Search for the cell housing the specified text and yield its (X, Y) center coordinate. 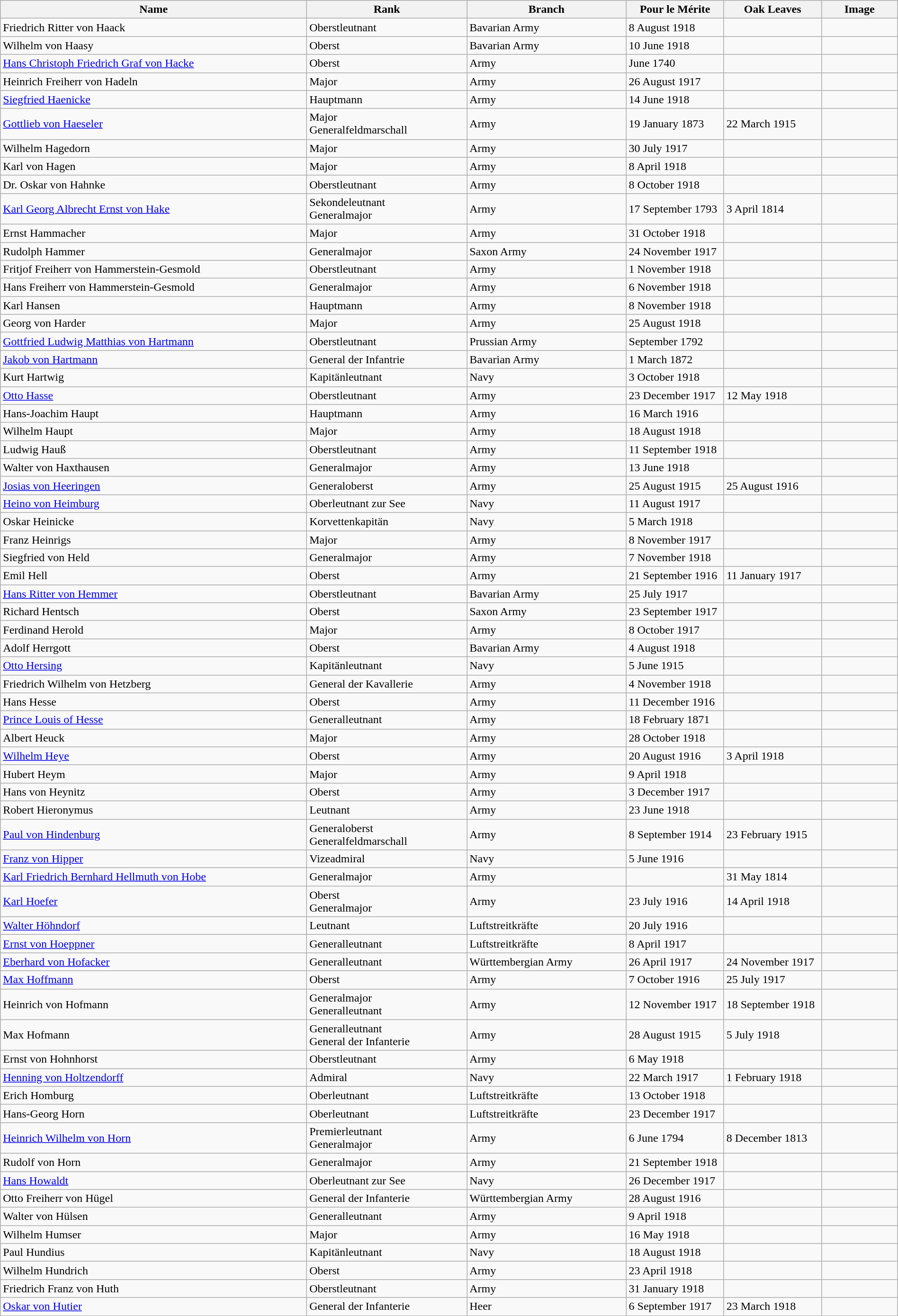
Franz Heinrigs (153, 539)
14 June 1918 (675, 99)
Karl von Hagen (153, 166)
25 August 1915 (675, 485)
Paul von Hindenburg (153, 834)
Heer (547, 1307)
Oak Leaves (772, 9)
General der Kavallerie (387, 684)
22 March 1917 (675, 1077)
18 February 1871 (675, 720)
5 July 1918 (772, 1035)
Friedrich Wilhelm von Hetzberg (153, 684)
4 August 1918 (675, 648)
Dr. Oskar von Hahnke (153, 184)
Ernst von Hohnhorst (153, 1059)
Otto Hersing (153, 666)
Rank (387, 9)
June 1740 (675, 63)
8 November 1917 (675, 539)
5 June 1916 (675, 859)
Albert Heuck (153, 738)
7 October 1916 (675, 980)
Emil Hell (153, 576)
Otto Hasse (153, 395)
Franz von Hipper (153, 859)
Karl Friedrich Bernhard Hellmuth von Hobe (153, 877)
8 November 1918 (675, 305)
19 January 1873 (675, 124)
6 June 1794 (675, 1137)
20 August 1916 (675, 756)
GeneraloberstGeneralfeldmarschall (387, 834)
Rudolph Hammer (153, 251)
5 June 1915 (675, 666)
10 June 1918 (675, 45)
23 April 1918 (675, 1271)
Wilhelm Hundrich (153, 1271)
Pour le Mérite (675, 9)
Friedrich Ritter von Haack (153, 27)
8 August 1918 (675, 27)
14 April 1918 (772, 902)
16 May 1918 (675, 1235)
26 April 1917 (675, 962)
Hans Howaldt (153, 1181)
Erich Homburg (153, 1095)
Hans-Georg Horn (153, 1113)
Ludwig Hauß (153, 449)
Gottfried Ludwig Matthias von Hartmann (153, 341)
Karl Georg Albrecht Ernst von Hake (153, 208)
PremierleutnantGeneralmajor (387, 1137)
Paul Hundius (153, 1253)
Walter von Hülsen (153, 1217)
5 March 1918 (675, 521)
7 November 1918 (675, 558)
Heinrich von Hofmann (153, 1004)
18 September 1918 (772, 1004)
Fritjof Freiherr von Hammerstein-Gesmold (153, 269)
20 July 1916 (675, 926)
11 January 1917 (772, 576)
6 November 1918 (675, 287)
23 July 1916 (675, 902)
Ferdinand Herold (153, 630)
23 March 1918 (772, 1307)
30 July 1917 (675, 148)
Prussian Army (547, 341)
16 March 1916 (675, 413)
Walter von Haxthausen (153, 467)
OberstGeneralmajor (387, 902)
SekondeleutnantGeneralmajor (387, 208)
Karl Hoefer (153, 902)
11 August 1917 (675, 503)
Wilhelm Haupt (153, 431)
GeneralleutnantGeneral der Infanterie (387, 1035)
1 March 1872 (675, 359)
Georg von Harder (153, 323)
Heino von Heimburg (153, 503)
Hans Hesse (153, 702)
Wilhelm Heye (153, 756)
11 December 1916 (675, 702)
September 1792 (675, 341)
Wilhelm Humser (153, 1235)
31 May 1814 (772, 877)
Walter Höhndorf (153, 926)
Jakob von Hartmann (153, 359)
Hans Christoph Friedrich Graf von Hacke (153, 63)
31 January 1918 (675, 1289)
Otto Freiherr von Hügel (153, 1199)
3 April 1814 (772, 208)
23 February 1915 (772, 834)
8 April 1918 (675, 166)
Admiral (387, 1077)
4 November 1918 (675, 684)
Max Hofmann (153, 1035)
Name (153, 9)
1 November 1918 (675, 269)
Generaloberst (387, 485)
6 May 1918 (675, 1059)
Ernst von Hoeppner (153, 944)
17 September 1793 (675, 208)
25 August 1916 (772, 485)
Oskar Heinicke (153, 521)
Heinrich Wilhelm von Horn (153, 1137)
Korvettenkapitän (387, 521)
Rudolf von Horn (153, 1162)
25 August 1918 (675, 323)
Heinrich Freiherr von Hadeln (153, 81)
Gottlieb von Haeseler (153, 124)
1 February 1918 (772, 1077)
MajorGeneralfeldmarschall (387, 124)
Henning von Holtzendorff (153, 1077)
Prince Louis of Hesse (153, 720)
Siegfried von Held (153, 558)
Hans von Heynitz (153, 792)
Siegfried Haenicke (153, 99)
8 October 1917 (675, 630)
26 December 1917 (675, 1181)
Robert Hieronymus (153, 810)
31 October 1918 (675, 233)
Vizeadmiral (387, 859)
Hans Ritter von Hemmer (153, 594)
3 December 1917 (675, 792)
General der Infantrie (387, 359)
26 August 1917 (675, 81)
23 June 1918 (675, 810)
Max Hoffmann (153, 980)
Hubert Heym (153, 774)
11 September 1918 (675, 449)
Friedrich Franz von Huth (153, 1289)
Hans-Joachim Haupt (153, 413)
Josias von Heeringen (153, 485)
Wilhelm Hagedorn (153, 148)
28 August 1916 (675, 1199)
13 October 1918 (675, 1095)
28 August 1915 (675, 1035)
Oskar von Hutier (153, 1307)
Hans Freiherr von Hammerstein-Gesmold (153, 287)
Branch (547, 9)
Eberhard von Hofacker (153, 962)
21 September 1918 (675, 1162)
6 September 1917 (675, 1307)
Karl Hansen (153, 305)
8 September 1914 (675, 834)
8 December 1813 (772, 1137)
Kurt Hartwig (153, 377)
8 October 1918 (675, 184)
Image (859, 9)
12 May 1918 (772, 395)
Wilhelm von Haasy (153, 45)
Adolf Herrgott (153, 648)
3 April 1918 (772, 756)
Ernst Hammacher (153, 233)
12 November 1917 (675, 1004)
GeneralmajorGeneralleutnant (387, 1004)
Richard Hentsch (153, 612)
13 June 1918 (675, 467)
28 October 1918 (675, 738)
21 September 1916 (675, 576)
22 March 1915 (772, 124)
23 September 1917 (675, 612)
3 October 1918 (675, 377)
8 April 1917 (675, 944)
